For the text-containing cell, return its midpoint in [X, Y] coordinate format. 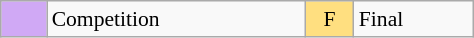
Final [414, 19]
Competition [176, 19]
F [330, 19]
